Locate the cell with the specified text and output its (x, y) center coordinate. 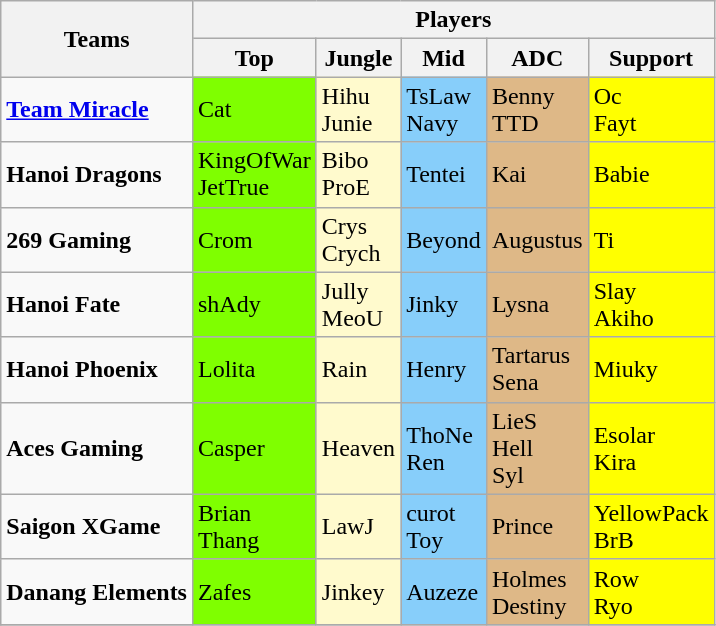
Esolar Kira (651, 448)
Tentei (444, 174)
Henry (444, 370)
Brian Thang (254, 526)
ADC (537, 58)
Support (651, 58)
Prince (537, 526)
Top (254, 58)
Lolita (254, 370)
Players (453, 20)
Heaven (358, 448)
Row Ryo (651, 592)
Jungle (358, 58)
Aces Gaming (97, 448)
Auzeze (444, 592)
YellowPack BrB (651, 526)
Holmes Destiny (537, 592)
Beyond (444, 240)
LawJ (358, 526)
Saigon XGame (97, 526)
curot Toy (444, 526)
269 Gaming (97, 240)
Miuky (651, 370)
Babie (651, 174)
Team Miracle (97, 110)
Bibo ProE (358, 174)
Mid (444, 58)
Slay Akiho (651, 304)
Jully MeoU (358, 304)
Cat (254, 110)
TsLaw Navy (444, 110)
Casper (254, 448)
Lysna (537, 304)
Kai (537, 174)
Hihu Junie (358, 110)
Augustus (537, 240)
Jinky (444, 304)
Jinkey (358, 592)
LieS Hell Syl (537, 448)
KingOfWar JetTrue (254, 174)
Danang Elements (97, 592)
Oc Fayt (651, 110)
Crys Crych (358, 240)
Rain (358, 370)
Teams (97, 39)
Hanoi Fate (97, 304)
Crom (254, 240)
Zafes (254, 592)
Hanoi Dragons (97, 174)
shAdy (254, 304)
Hanoi Phoenix (97, 370)
Tartarus Sena (537, 370)
ThoNe Ren (444, 448)
Ti (651, 240)
Benny TTD (537, 110)
